Output the (X, Y) coordinate of the center of the cell containing the given text.  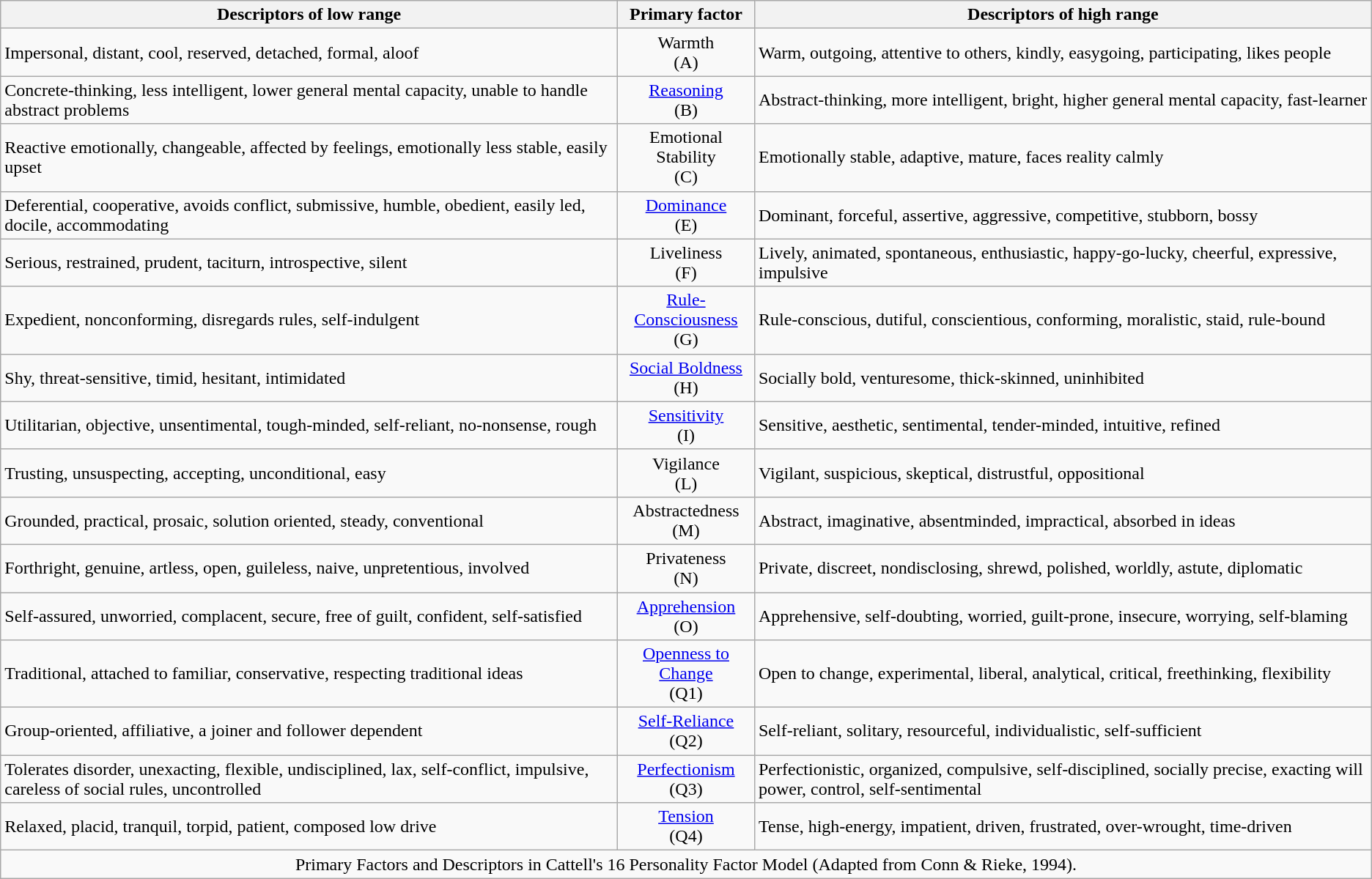
Concrete-thinking, less intelligent, lower general mental capacity, unable to handle abstract problems (309, 100)
Rule-Consciousness(G) (686, 320)
Tense, high-energy, impatient, driven, frustrated, over-wrought, time-driven (1063, 826)
Shy, threat-sensitive, timid, hesitant, intimidated (309, 378)
Emotional Stability(C) (686, 157)
Open to change, experimental, liberal, analytical, critical, freethinking, flexibility (1063, 674)
Warmth(A) (686, 53)
Serious, restrained, prudent, taciturn, introspective, silent (309, 262)
Emotionally stable, adaptive, mature, faces reality calmly (1063, 157)
Deferential, cooperative, avoids conflict, submissive, humble, obedient, easily led, docile, accommodating (309, 215)
Forthright, genuine, artless, open, guileless, naive, unpretentious, involved (309, 568)
Apprehension(O) (686, 615)
Grounded, practical, prosaic, solution oriented, steady, conventional (309, 520)
Liveliness(F) (686, 262)
Socially bold, venturesome, thick-skinned, uninhibited (1063, 378)
Descriptors of high range (1063, 15)
Warm, outgoing, attentive to others, kindly, easygoing, participating, likes people (1063, 53)
Abstract-thinking, more intelligent, bright, higher general mental capacity, fast-learner (1063, 100)
Rule-conscious, dutiful, conscientious, conforming, moralistic, staid, rule-bound (1063, 320)
Privateness(N) (686, 568)
Self-Reliance(Q2) (686, 731)
Impersonal, distant, cool, reserved, detached, formal, aloof (309, 53)
Reactive emotionally, changeable, affected by feelings, emotionally less stable, easily upset (309, 157)
Self-assured, unworried, complacent, secure, free of guilt, confident, self-satisfied (309, 615)
Utilitarian, objective, unsentimental, tough-minded, self-reliant, no-nonsense, rough (309, 425)
Perfectionistic, organized, compulsive, self-disciplined, socially precise, exacting will power, control, self-sentimental (1063, 779)
Reasoning(B) (686, 100)
Tolerates disorder, unexacting, flexible, undisciplined, lax, self-conflict, impulsive, careless of social rules, uncontrolled (309, 779)
Sensitivity(I) (686, 425)
Private, discreet, nondisclosing, shrewd, polished, worldly, astute, diplomatic (1063, 568)
Self-reliant, solitary, resourceful, individualistic, self-sufficient (1063, 731)
Abstract, imaginative, absentminded, impractical, absorbed in ideas (1063, 520)
Descriptors of low range (309, 15)
Group-oriented, affiliative, a joiner and follower dependent (309, 731)
Apprehensive, self-doubting, worried, guilt-prone, insecure, worrying, self-blaming (1063, 615)
Primary factor (686, 15)
Openness to Change(Q1) (686, 674)
Expedient, nonconforming, disregards rules, self-indulgent (309, 320)
Sensitive, aesthetic, sentimental, tender-minded, intuitive, refined (1063, 425)
Tension(Q4) (686, 826)
Lively, animated, spontaneous, enthusiastic, happy-go-lucky, cheerful, expressive, impulsive (1063, 262)
Trusting, unsuspecting, accepting, unconditional, easy (309, 473)
Vigilant, suspicious, skeptical, distrustful, oppositional (1063, 473)
Perfectionism(Q3) (686, 779)
Social Boldness(H) (686, 378)
Dominant, forceful, assertive, aggressive, competitive, stubborn, bossy (1063, 215)
Vigilance(L) (686, 473)
Relaxed, placid, tranquil, torpid, patient, composed low drive (309, 826)
Primary Factors and Descriptors in Cattell's 16 Personality Factor Model (Adapted from Conn & Rieke, 1994). (686, 864)
Traditional, attached to familiar, conservative, respecting traditional ideas (309, 674)
Abstractedness(M) (686, 520)
Dominance(E) (686, 215)
